Scan for the cell matching the given text and deliver its [X, Y] coordinate at center. 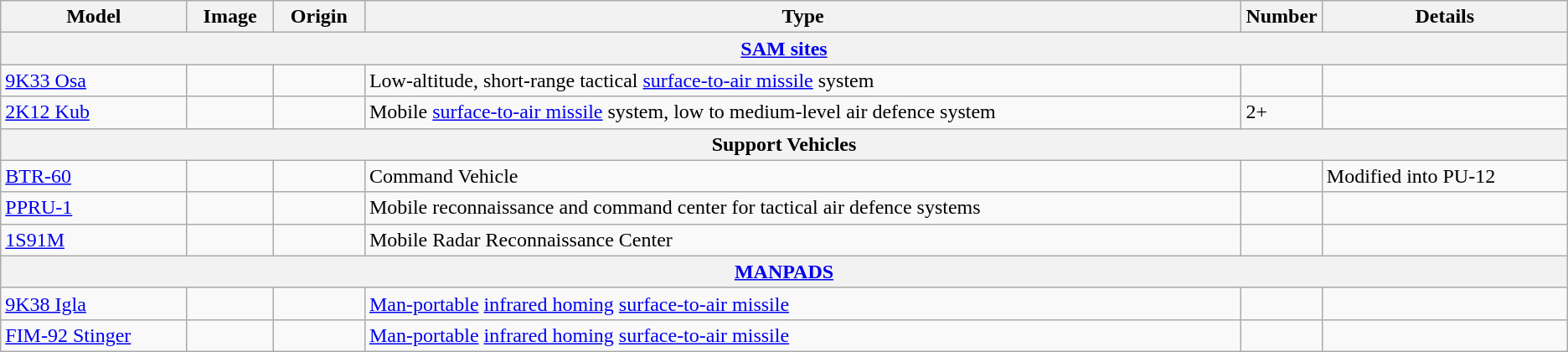
2+ [1282, 112]
SAM sites [784, 49]
Mobile reconnaissance and command center for tactical air defence systems [802, 208]
Mobile Radar Reconnaissance Center [802, 240]
Low-altitude, short-range tactical surface-to-air missile system [802, 80]
2K12 Kub [94, 112]
Mobile surface-to-air missile system, low to medium-level air defence system [802, 112]
Support Vehicles [784, 144]
PPRU-1 [94, 208]
9K38 Igla [94, 303]
MANPADS [784, 272]
Type [802, 17]
9K33 Osa [94, 80]
BTR-60 [94, 176]
FIM-92 Stinger [94, 335]
Modified into PU-12 [1444, 176]
1S91M [94, 240]
Command Vehicle [802, 176]
Image [230, 17]
Origin [318, 17]
Details [1444, 17]
Number [1282, 17]
Model [94, 17]
